Locate the cell with the specified text and output its (X, Y) center coordinate. 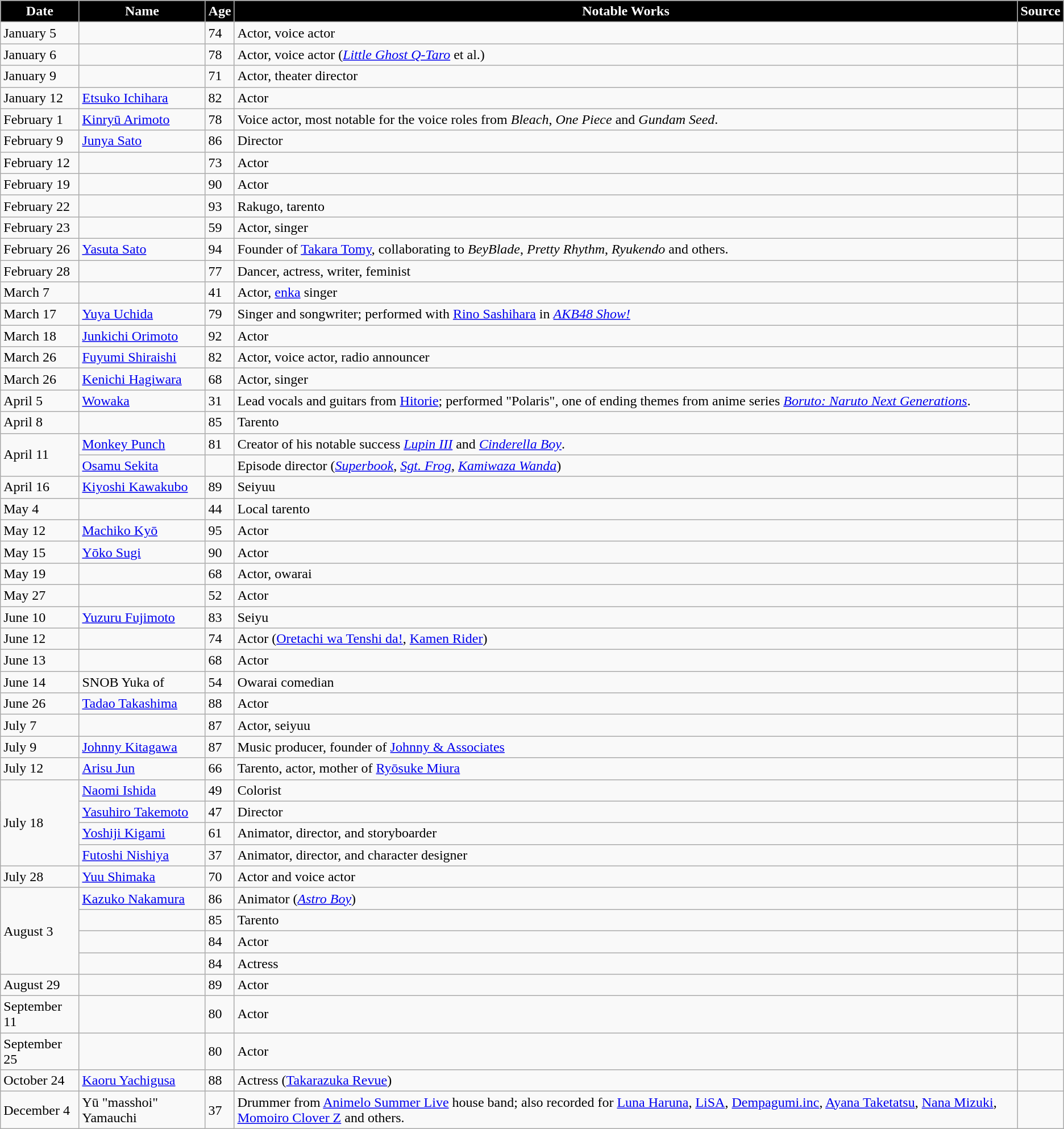
59 (219, 227)
Actor (Oretachi wa Tenshi da!, Kamen Rider) (626, 639)
Etsuko Ichihara (142, 98)
February 19 (40, 184)
January 12 (40, 98)
92 (219, 336)
Actor, owarai (626, 574)
Notable Works (626, 11)
31 (219, 401)
February 9 (40, 141)
February 22 (40, 206)
73 (219, 163)
May 15 (40, 552)
Naomi Ishida (142, 790)
Actor, theater director (626, 76)
January 6 (40, 55)
Yuu Shimaka (142, 877)
July 28 (40, 877)
Owarai comedian (626, 682)
Kaoru Yachigusa (142, 1081)
June 26 (40, 704)
Lead vocals and guitars from Hitorie; performed "Polaris", one of ending themes from anime series Boruto: Naruto Next Generations. (626, 401)
Music producer, founder of Johnny & Associates (626, 747)
Yuya Uchida (142, 314)
Fuyumi Shiraishi (142, 358)
Seiyu (626, 617)
Wowaka (142, 401)
Tadao Takashima (142, 704)
July 12 (40, 769)
February 26 (40, 249)
Actress (626, 964)
Junkichi Orimoto (142, 336)
66 (219, 769)
Yasuhiro Takemoto (142, 812)
Actor, seiyuu (626, 725)
Kiyoshi Kawakubo (142, 487)
Actor and voice actor (626, 877)
August 29 (40, 985)
February 23 (40, 227)
SNOB Yuka of (142, 682)
October 24 (40, 1081)
Actor, voice actor, radio announcer (626, 358)
April 11 (40, 455)
Kazuko Nakamura (142, 898)
September 11 (40, 1014)
July 7 (40, 725)
Date (40, 11)
December 4 (40, 1110)
Johnny Kitagawa (142, 747)
June 13 (40, 661)
February 1 (40, 119)
Name (142, 11)
Yuzuru Fujimoto (142, 617)
79 (219, 314)
Local tarento (626, 509)
July 18 (40, 823)
Singer and songwriter; performed with Rino Sashihara in AKB48 Show! (626, 314)
93 (219, 206)
June 14 (40, 682)
Rakugo, tarento (626, 206)
Futoshi Nishiya (142, 855)
Age (219, 11)
44 (219, 509)
41 (219, 293)
71 (219, 76)
Kinryū Arimoto (142, 119)
94 (219, 249)
May 4 (40, 509)
June 12 (40, 639)
54 (219, 682)
Kenichi Hagiwara (142, 379)
49 (219, 790)
April 16 (40, 487)
Yū "masshoi" Yamauchi (142, 1110)
Seiyuu (626, 487)
February 28 (40, 271)
95 (219, 530)
Actor, voice actor (626, 33)
August 3 (40, 931)
Yōko Sugi (142, 552)
March 17 (40, 314)
January 9 (40, 76)
July 9 (40, 747)
Animator, director, and character designer (626, 855)
May 27 (40, 595)
Dancer, actress, writer, feminist (626, 271)
Founder of Takara Tomy, collaborating to BeyBlade, Pretty Rhythm, Ryukendo and others. (626, 249)
Yasuta Sato (142, 249)
January 5 (40, 33)
April 5 (40, 401)
47 (219, 812)
September 25 (40, 1052)
Monkey Punch (142, 444)
Colorist (626, 790)
Actress (Takarazuka Revue) (626, 1081)
Episode director (Superbook, Sgt. Frog, Kamiwaza Wanda) (626, 466)
Tarento, actor, mother of Ryōsuke Miura (626, 769)
Animator, director, and storyboarder (626, 833)
June 10 (40, 617)
March 18 (40, 336)
52 (219, 595)
70 (219, 877)
Creator of his notable success Lupin III and Cinderella Boy. (626, 444)
77 (219, 271)
Arisu Jun (142, 769)
May 12 (40, 530)
83 (219, 617)
Actor, enka singer (626, 293)
Actor, voice actor (Little Ghost Q-Taro et al.) (626, 55)
March 7 (40, 293)
Junya Sato (142, 141)
February 12 (40, 163)
Voice actor, most notable for the voice roles from Bleach, One Piece and Gundam Seed. (626, 119)
April 8 (40, 422)
Source (1040, 11)
Osamu Sekita (142, 466)
Machiko Kyō (142, 530)
81 (219, 444)
May 19 (40, 574)
Animator (Astro Boy) (626, 898)
Yoshiji Kigami (142, 833)
61 (219, 833)
